Search for the cell housing the specified text and yield its [x, y] center coordinate. 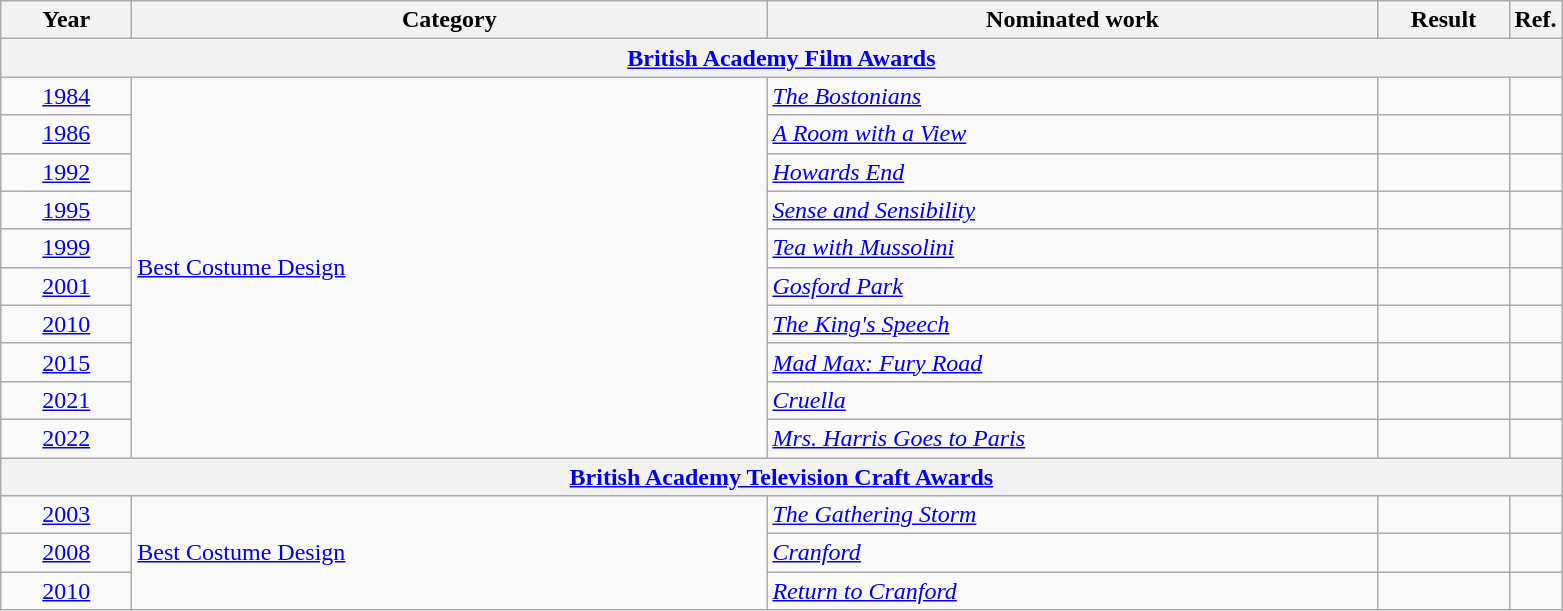
Cruella [1072, 400]
2003 [66, 515]
1992 [66, 172]
A Room with a View [1072, 134]
2008 [66, 553]
British Academy Television Craft Awards [782, 477]
British Academy Film Awards [782, 58]
Howards End [1072, 172]
Mad Max: Fury Road [1072, 362]
The Gathering Storm [1072, 515]
Ref. [1536, 20]
Tea with Mussolini [1072, 248]
Sense and Sensibility [1072, 210]
Year [66, 20]
The King's Speech [1072, 324]
2001 [66, 286]
2021 [66, 400]
1995 [66, 210]
Result [1444, 20]
1999 [66, 248]
2022 [66, 438]
Cranford [1072, 553]
1986 [66, 134]
Gosford Park [1072, 286]
1984 [66, 96]
Nominated work [1072, 20]
2015 [66, 362]
Return to Cranford [1072, 591]
Mrs. Harris Goes to Paris [1072, 438]
The Bostonians [1072, 96]
Category [450, 20]
